Identify which cell holds the provided text, then report its (X, Y) central coordinate. 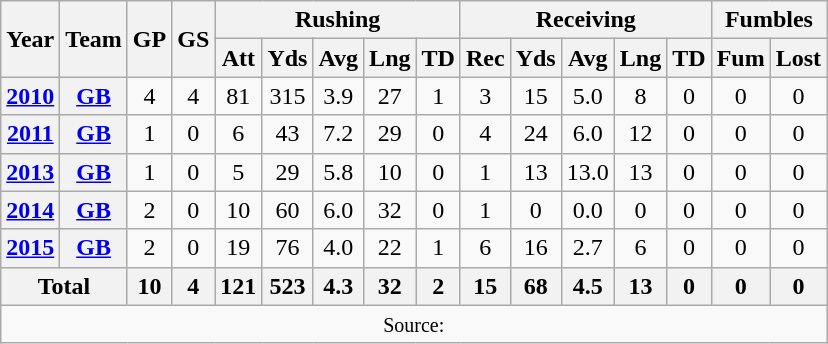
12 (640, 134)
76 (288, 248)
523 (288, 286)
60 (288, 210)
2010 (30, 96)
Year (30, 39)
3.9 (338, 96)
5 (238, 172)
5.0 (588, 96)
81 (238, 96)
0.0 (588, 210)
4.0 (338, 248)
22 (390, 248)
Receiving (586, 20)
3 (485, 96)
Rec (485, 58)
4.5 (588, 286)
27 (390, 96)
Total (64, 286)
13.0 (588, 172)
Lost (798, 58)
2013 (30, 172)
7.2 (338, 134)
Fumbles (768, 20)
5.8 (338, 172)
2014 (30, 210)
19 (238, 248)
Fum (740, 58)
Rushing (338, 20)
121 (238, 286)
2.7 (588, 248)
315 (288, 96)
2011 (30, 134)
43 (288, 134)
Source: (414, 324)
8 (640, 96)
68 (536, 286)
24 (536, 134)
GP (149, 39)
4.3 (338, 286)
GS (194, 39)
Att (238, 58)
Team (94, 39)
16 (536, 248)
2015 (30, 248)
